Determine the [x, y] coordinate at the center of the cell enclosing the given text.  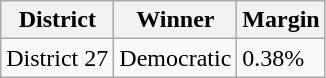
Democratic [176, 58]
Winner [176, 20]
District [58, 20]
Margin [281, 20]
0.38% [281, 58]
District 27 [58, 58]
